Pinpoint the cell where the given text exists, returning its [X, Y] midpoint coordinate. 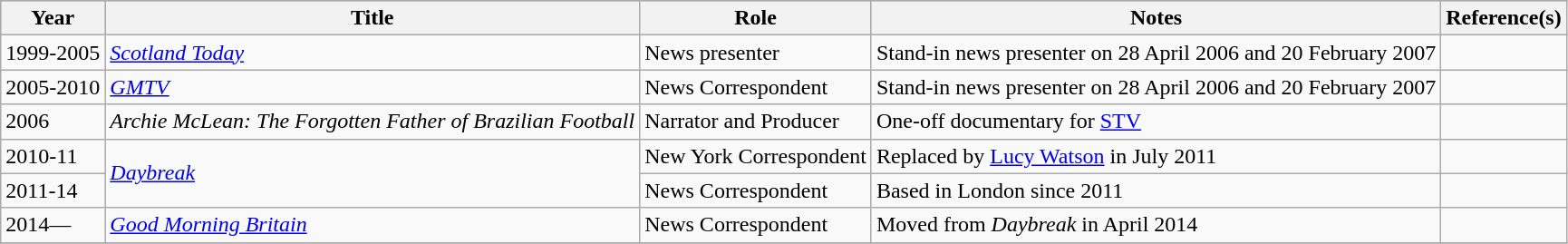
News presenter [756, 53]
2014— [53, 225]
Replaced by Lucy Watson in July 2011 [1156, 156]
New York Correspondent [756, 156]
One-off documentary for STV [1156, 122]
2010-11 [53, 156]
1999-2005 [53, 53]
Archie McLean: The Forgotten Father of Brazilian Football [373, 122]
Scotland Today [373, 53]
2005-2010 [53, 87]
Title [373, 18]
Narrator and Producer [756, 122]
Role [756, 18]
Good Morning Britain [373, 225]
Daybreak [373, 173]
Notes [1156, 18]
Reference(s) [1505, 18]
Based in London since 2011 [1156, 190]
Year [53, 18]
2006 [53, 122]
Moved from Daybreak in April 2014 [1156, 225]
GMTV [373, 87]
2011-14 [53, 190]
